Provide the (x, y) coordinate of the cell's center where the given text is located.  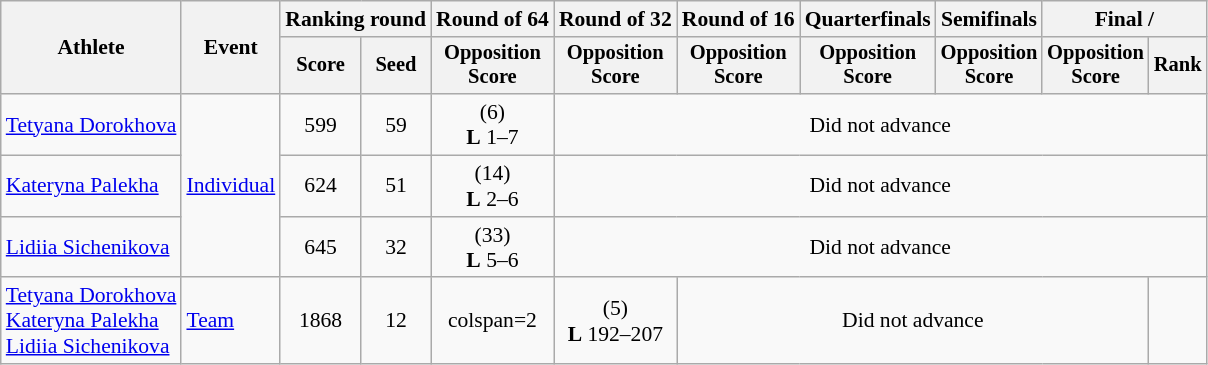
Lidiia Sichenikova (92, 248)
645 (320, 248)
32 (396, 248)
colspan=2 (492, 322)
624 (320, 186)
Seed (396, 66)
Quarterfinals (868, 19)
Ranking round (356, 19)
(14)L 2–6 (492, 186)
Athlete (92, 48)
Score (320, 66)
Individual (230, 186)
1868 (320, 322)
Round of 32 (616, 19)
Final / (1124, 19)
59 (396, 124)
Kateryna Palekha (92, 186)
Tetyana DorokhovaKateryna PalekhaLidiia Sichenikova (92, 322)
Round of 64 (492, 19)
Rank (1178, 66)
Event (230, 48)
(5)L 192–207 (616, 322)
Tetyana Dorokhova (92, 124)
Team (230, 322)
12 (396, 322)
599 (320, 124)
Round of 16 (738, 19)
(6)L 1–7 (492, 124)
Semifinals (990, 19)
(33)L 5–6 (492, 248)
51 (396, 186)
